Scan for the cell matching the given text and deliver its (X, Y) coordinate at center. 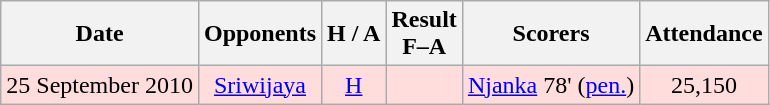
Scorers (550, 34)
ResultF–A (424, 34)
25 September 2010 (100, 85)
Attendance (704, 34)
H (354, 85)
25,150 (704, 85)
Date (100, 34)
H / A (354, 34)
Njanka 78' (pen.) (550, 85)
Opponents (260, 34)
Sriwijaya (260, 85)
